From the cell containing the given text, extract its center point as (X, Y) coordinate. 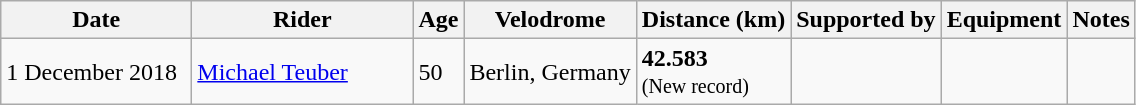
42.583(New record) (713, 72)
Michael Teuber (302, 72)
1 December 2018 (96, 72)
Supported by (866, 20)
Equipment (1004, 20)
50 (438, 72)
Berlin, Germany (550, 72)
Age (438, 20)
Rider (302, 20)
Velodrome (550, 20)
Date (96, 20)
Distance (km) (713, 20)
Notes (1101, 20)
